Pinpoint the cell where the given text exists, returning its [X, Y] midpoint coordinate. 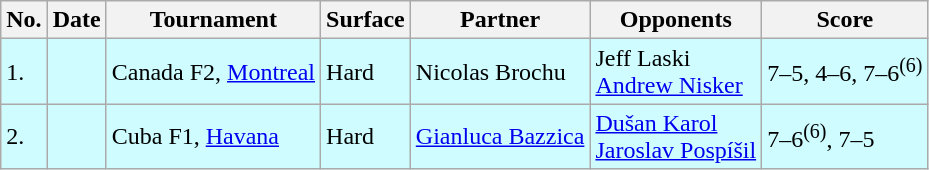
Jeff Laski Andrew Nisker [676, 72]
Nicolas Brochu [500, 72]
Dušan Karol Jaroslav Pospíšil [676, 136]
Canada F2, Montreal [213, 72]
1. [24, 72]
7–6(6), 7–5 [845, 136]
Opponents [676, 20]
Tournament [213, 20]
Score [845, 20]
Gianluca Bazzica [500, 136]
Partner [500, 20]
2. [24, 136]
Surface [366, 20]
No. [24, 20]
Date [76, 20]
7–5, 4–6, 7–6(6) [845, 72]
Cuba F1, Havana [213, 136]
